Pinpoint the cell where the given text exists, returning its [X, Y] midpoint coordinate. 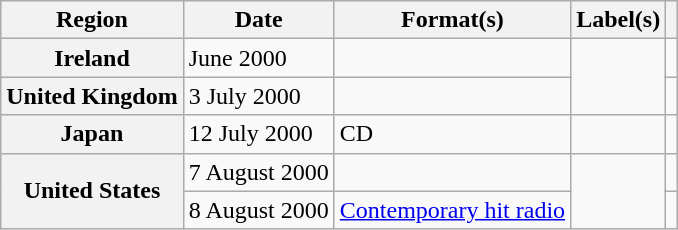
8 August 2000 [258, 210]
7 August 2000 [258, 172]
Region [92, 20]
Format(s) [452, 20]
United States [92, 191]
Contemporary hit radio [452, 210]
3 July 2000 [258, 96]
June 2000 [258, 58]
United Kingdom [92, 96]
CD [452, 134]
Japan [92, 134]
Label(s) [618, 20]
12 July 2000 [258, 134]
Date [258, 20]
Ireland [92, 58]
